Extract the [X, Y] coordinate from the center of the cell holding the provided text.  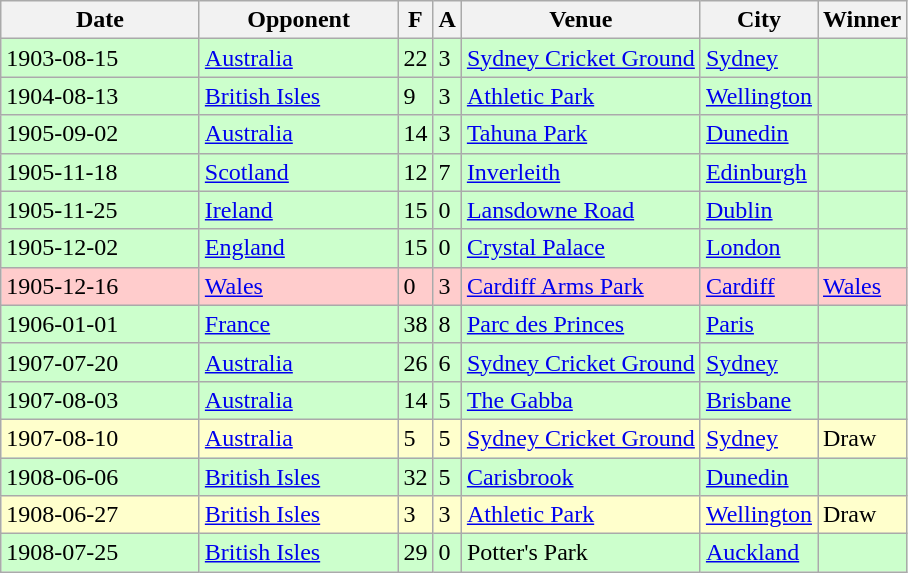
Crystal Palace [580, 248]
Carisbrook [580, 477]
8 [447, 324]
Inverleith [580, 172]
6 [447, 362]
1907-07-20 [100, 362]
Dublin [758, 210]
1905-11-18 [100, 172]
A [447, 20]
Brisbane [758, 400]
1906-01-01 [100, 324]
Opponent [298, 20]
1903-08-15 [100, 58]
22 [416, 58]
12 [416, 172]
Winner [862, 20]
1904-08-13 [100, 96]
26 [416, 362]
Lansdowne Road [580, 210]
1908-07-25 [100, 553]
Paris [758, 324]
7 [447, 172]
Scotland [298, 172]
Edinburgh [758, 172]
1907-08-03 [100, 400]
London [758, 248]
1905-11-25 [100, 210]
1905-12-16 [100, 286]
F [416, 20]
Parc des Princes [580, 324]
Ireland [298, 210]
Potter's Park [580, 553]
France [298, 324]
29 [416, 553]
Cardiff [758, 286]
City [758, 20]
1905-12-02 [100, 248]
1907-08-10 [100, 438]
1908-06-27 [100, 515]
1908-06-06 [100, 477]
1905-09-02 [100, 134]
England [298, 248]
Date [100, 20]
The Gabba [580, 400]
Cardiff Arms Park [580, 286]
Tahuna Park [580, 134]
Auckland [758, 553]
32 [416, 477]
38 [416, 324]
9 [416, 96]
Venue [580, 20]
